Locate the cell with the specified text and output its [X, Y] center coordinate. 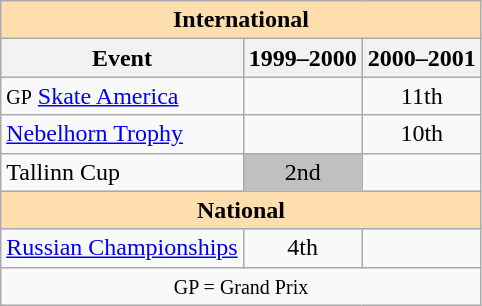
2000–2001 [422, 58]
2nd [302, 172]
International [242, 20]
1999–2000 [302, 58]
Event [122, 58]
GP = Grand Prix [242, 286]
4th [302, 248]
Tallinn Cup [122, 172]
11th [422, 96]
Nebelhorn Trophy [122, 134]
GP Skate America [122, 96]
Russian Championships [122, 248]
National [242, 210]
10th [422, 134]
